Return the [x, y] coordinate for the center point of the cell that contains the specified text.  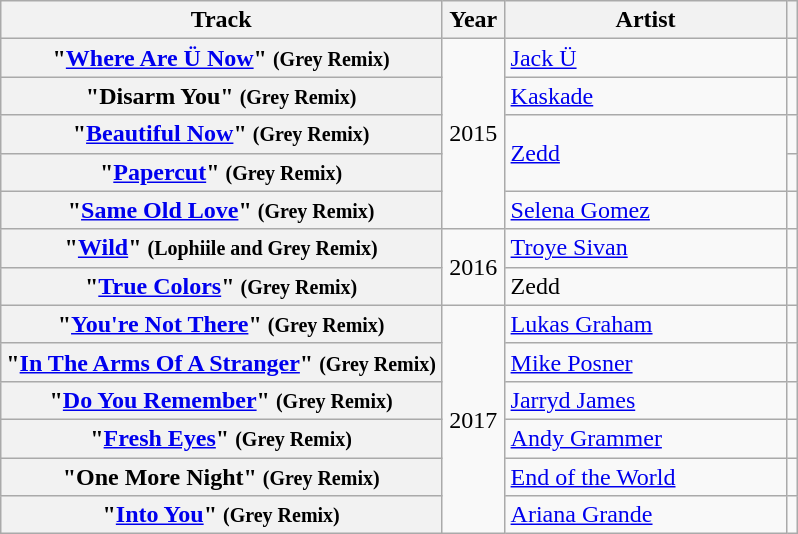
Troye Sivan [646, 248]
Artist [646, 20]
Andy Grammer [646, 438]
Kaskade [646, 96]
"Fresh Eyes" (Grey Remix) [222, 438]
Jarryd James [646, 400]
Mike Posner [646, 362]
"Beautiful Now" (Grey Remix) [222, 134]
Jack Ü [646, 58]
Year [473, 20]
"Disarm You" (Grey Remix) [222, 96]
"Same Old Love" (Grey Remix) [222, 210]
2017 [473, 419]
Selena Gomez [646, 210]
"Do You Remember" (Grey Remix) [222, 400]
Track [222, 20]
End of the World [646, 477]
"Papercut" (Grey Remix) [222, 172]
"Wild" (Lophiile and Grey Remix) [222, 248]
2015 [473, 134]
2016 [473, 267]
"Into You" (Grey Remix) [222, 515]
"Where Are Ü Now" (Grey Remix) [222, 58]
"You're Not There" (Grey Remix) [222, 324]
Lukas Graham [646, 324]
"One More Night" (Grey Remix) [222, 477]
"In The Arms Of A Stranger" (Grey Remix) [222, 362]
"True Colors" (Grey Remix) [222, 286]
Ariana Grande [646, 515]
